Locate the cell with the specified text and output its [x, y] center coordinate. 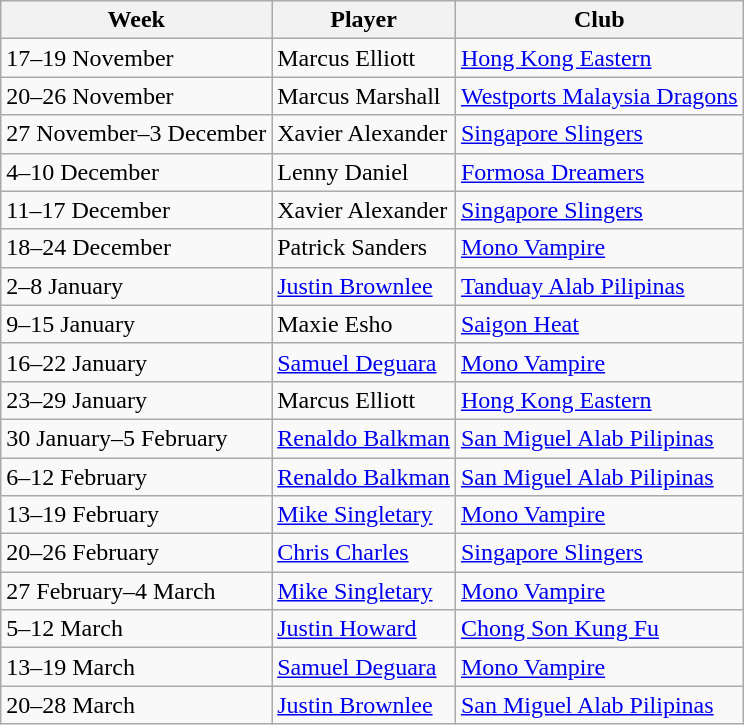
Formosa Dreamers [599, 172]
16–22 January [136, 362]
Westports Malaysia Dragons [599, 96]
5–12 March [136, 629]
Maxie Esho [364, 324]
13–19 March [136, 667]
6–12 February [136, 477]
23–29 January [136, 400]
11–17 December [136, 210]
Saigon Heat [599, 324]
27 November–3 December [136, 134]
17–19 November [136, 58]
20–28 March [136, 705]
9–15 January [136, 324]
Chong Son Kung Fu [599, 629]
18–24 December [136, 248]
Week [136, 20]
4–10 December [136, 172]
Player [364, 20]
Marcus Marshall [364, 96]
2–8 January [136, 286]
30 January–5 February [136, 438]
20–26 February [136, 553]
Patrick Sanders [364, 248]
13–19 February [136, 515]
Lenny Daniel [364, 172]
27 February–4 March [136, 591]
Chris Charles [364, 553]
Justin Howard [364, 629]
Club [599, 20]
Tanduay Alab Pilipinas [599, 286]
20–26 November [136, 96]
